Return (X, Y) of the center of cell containing provided text 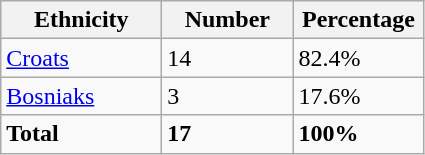
14 (228, 58)
Croats (82, 58)
Ethnicity (82, 20)
100% (358, 134)
3 (228, 96)
17 (228, 134)
Total (82, 134)
82.4% (358, 58)
17.6% (358, 96)
Percentage (358, 20)
Number (228, 20)
Bosniaks (82, 96)
